Scan for the cell matching the given text and deliver its [x, y] coordinate at center. 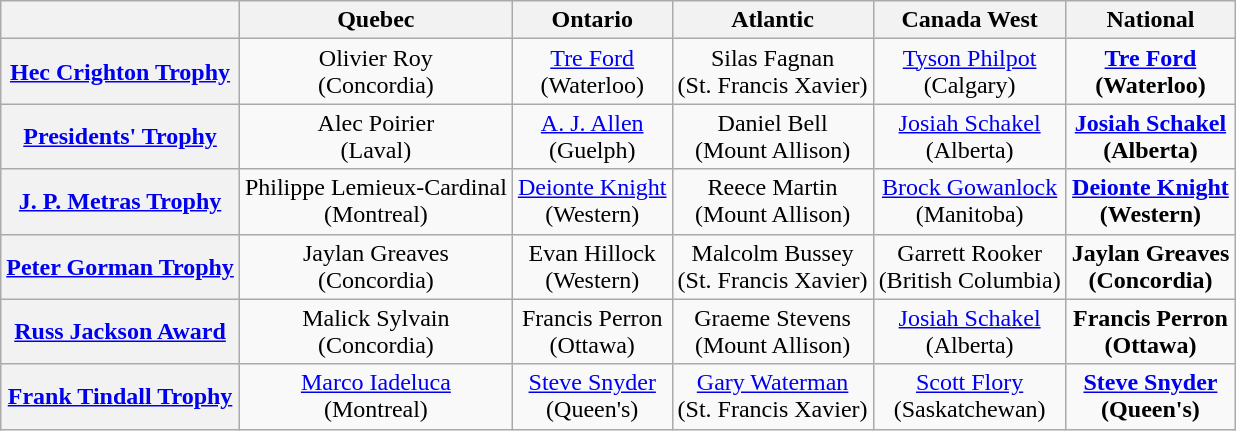
Reece Martin(Mount Allison) [772, 202]
Canada West [970, 20]
A. J. Allen(Guelph) [592, 136]
National [1150, 20]
Brock Gowanlock(Manitoba) [970, 202]
Frank Tindall Trophy [120, 396]
Malick Sylvain(Concordia) [376, 332]
Evan Hillock(Western) [592, 266]
Garrett Rooker(British Columbia) [970, 266]
Presidents' Trophy [120, 136]
Olivier Roy(Concordia) [376, 72]
Silas Fagnan(St. Francis Xavier) [772, 72]
Philippe Lemieux-Cardinal(Montreal) [376, 202]
Russ Jackson Award [120, 332]
Marco Iadeluca(Montreal) [376, 396]
Daniel Bell(Mount Allison) [772, 136]
J. P. Metras Trophy [120, 202]
Alec Poirier(Laval) [376, 136]
Peter Gorman Trophy [120, 266]
Quebec [376, 20]
Gary Waterman(St. Francis Xavier) [772, 396]
Graeme Stevens(Mount Allison) [772, 332]
Malcolm Bussey(St. Francis Xavier) [772, 266]
Hec Crighton Trophy [120, 72]
Ontario [592, 20]
Scott Flory(Saskatchewan) [970, 396]
Tyson Philpot(Calgary) [970, 72]
Atlantic [772, 20]
